Locate the cell with the specified text and output its (x, y) center coordinate. 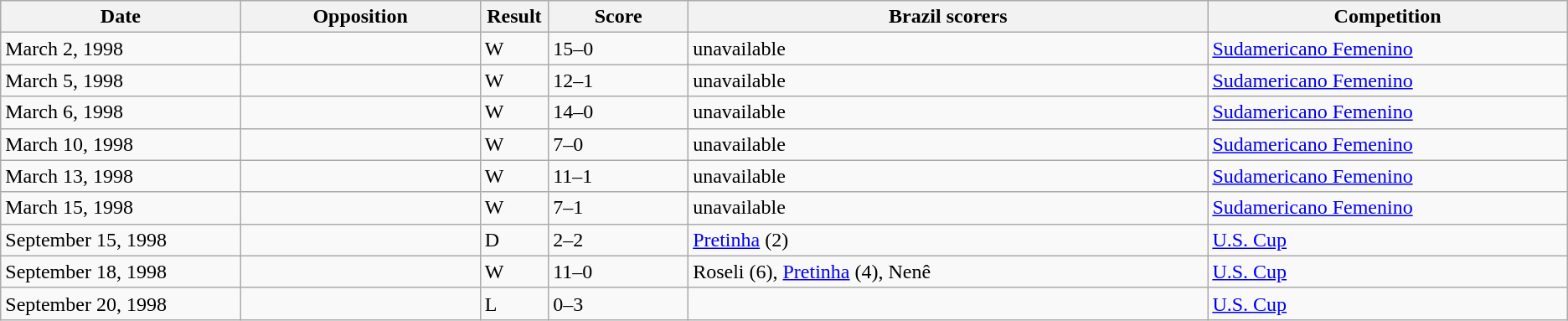
September 20, 1998 (121, 303)
11–0 (618, 272)
L (514, 303)
12–1 (618, 80)
Brazil scorers (948, 17)
2–2 (618, 240)
Opposition (360, 17)
March 13, 1998 (121, 176)
Roseli (6), Pretinha (4), Nenê (948, 272)
September 18, 1998 (121, 272)
7–1 (618, 208)
March 15, 1998 (121, 208)
March 2, 1998 (121, 49)
Result (514, 17)
15–0 (618, 49)
Pretinha (2) (948, 240)
Score (618, 17)
D (514, 240)
Date (121, 17)
7–0 (618, 144)
March 5, 1998 (121, 80)
0–3 (618, 303)
March 10, 1998 (121, 144)
September 15, 1998 (121, 240)
11–1 (618, 176)
14–0 (618, 112)
March 6, 1998 (121, 112)
Competition (1387, 17)
